Determine the (x, y) coordinate at the center of the cell enclosing the given text.  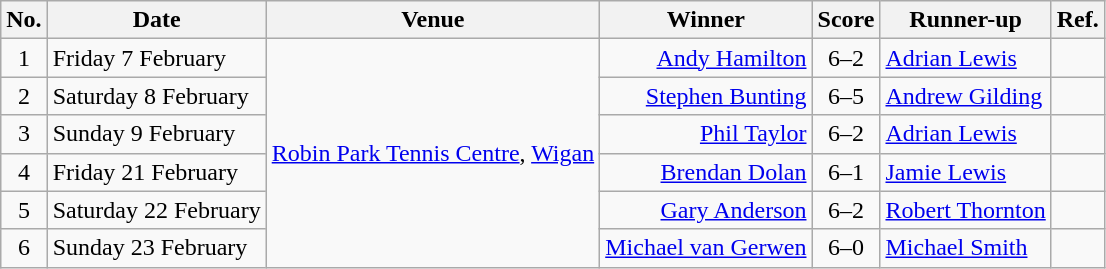
Robin Park Tennis Centre, Wigan (433, 153)
Jamie Lewis (966, 172)
4 (24, 172)
No. (24, 20)
Friday 7 February (156, 58)
Sunday 9 February (156, 134)
5 (24, 210)
6–1 (846, 172)
Friday 21 February (156, 172)
Saturday 8 February (156, 96)
Andy Hamilton (706, 58)
Saturday 22 February (156, 210)
Andrew Gilding (966, 96)
Winner (706, 20)
Sunday 23 February (156, 248)
Robert Thornton (966, 210)
Phil Taylor (706, 134)
Michael van Gerwen (706, 248)
Date (156, 20)
6 (24, 248)
Michael Smith (966, 248)
2 (24, 96)
Runner-up (966, 20)
3 (24, 134)
Score (846, 20)
Gary Anderson (706, 210)
6–5 (846, 96)
Stephen Bunting (706, 96)
1 (24, 58)
Ref. (1078, 20)
6–0 (846, 248)
Venue (433, 20)
Brendan Dolan (706, 172)
